Detect which cell encompasses the target text, then output its [x, y] center coordinate. 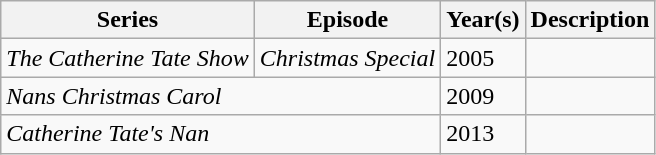
Episode [347, 20]
Description [590, 20]
Series [128, 20]
Christmas Special [347, 58]
2013 [483, 134]
Year(s) [483, 20]
2009 [483, 96]
Catherine Tate's Nan [221, 134]
2005 [483, 58]
The Catherine Tate Show [128, 58]
Nans Christmas Carol [221, 96]
